Provide the (X, Y) coordinate of the cell's center where the given text is located.  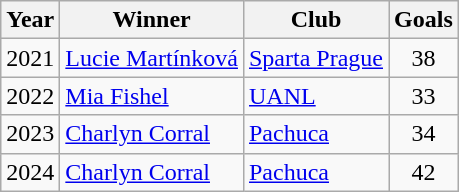
Mia Fishel (152, 96)
33 (424, 96)
42 (424, 172)
34 (424, 134)
Lucie Martínková (152, 58)
Year (30, 20)
2021 (30, 58)
2024 (30, 172)
2023 (30, 134)
Winner (152, 20)
Sparta Prague (316, 58)
UANL (316, 96)
Club (316, 20)
38 (424, 58)
2022 (30, 96)
Goals (424, 20)
